Find where the given text appears and provide that cell's center as (x, y) coordinate. 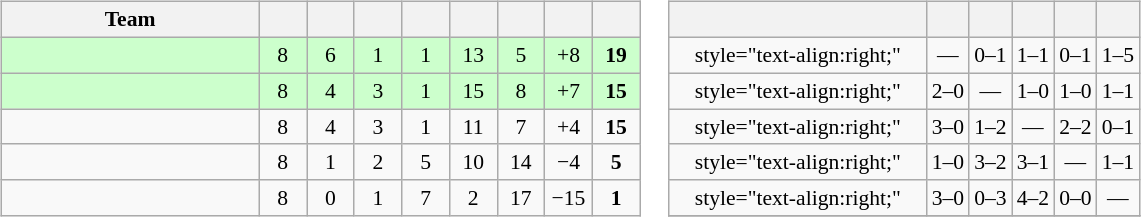
17 (521, 198)
11 (473, 127)
6 (330, 55)
2–2 (1076, 127)
14 (521, 162)
3–2 (990, 162)
Team (130, 20)
2–0 (948, 91)
−15 (569, 198)
+4 (569, 127)
1–5 (1118, 55)
19 (616, 55)
−4 (569, 162)
0–0 (1076, 198)
0 (330, 198)
0–3 (990, 198)
10 (473, 162)
1–2 (990, 127)
4–2 (1034, 198)
+7 (569, 91)
3–1 (1034, 162)
13 (473, 55)
+8 (569, 55)
